Find where the given text appears and provide that cell's center as [x, y] coordinate. 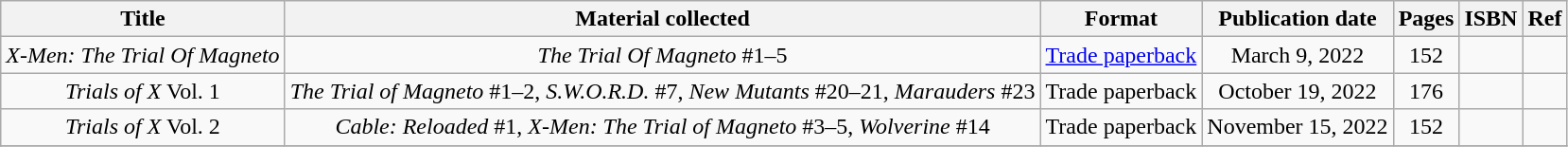
Trials of X Vol. 2 [143, 127]
October 19, 2022 [1298, 91]
The Trial Of Magneto #1–5 [662, 55]
The Trial of Magneto #1–2, S.W.O.R.D. #7, New Mutants #20–21, Marauders #23 [662, 91]
Ref [1545, 19]
Pages [1426, 19]
March 9, 2022 [1298, 55]
X-Men: The Trial Of Magneto [143, 55]
Format [1122, 19]
November 15, 2022 [1298, 127]
Trials of X Vol. 1 [143, 91]
ISBN [1490, 19]
Title [143, 19]
Cable: Reloaded #1, X-Men: The Trial of Magneto #3–5, Wolverine #14 [662, 127]
Publication date [1298, 19]
Material collected [662, 19]
176 [1426, 91]
